Return the [x, y] coordinate for the center point of the cell that contains the specified text.  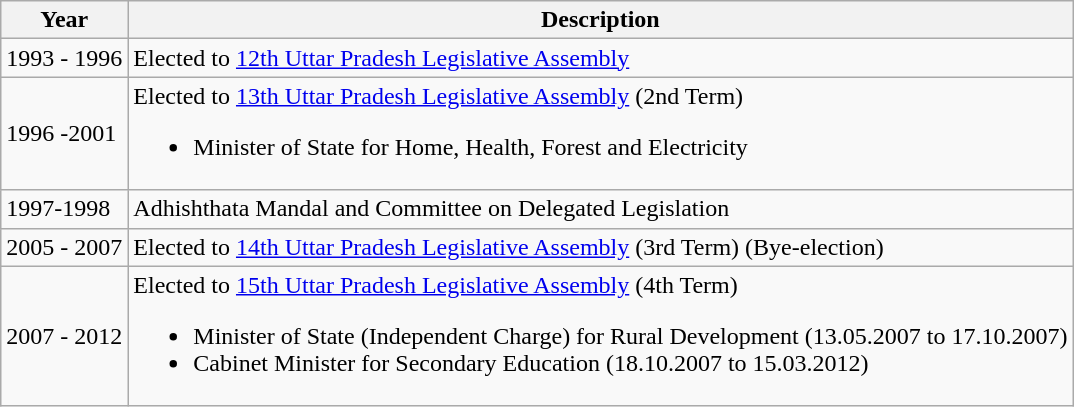
Description [600, 20]
Year [64, 20]
1997-1998 [64, 209]
Elected to 14th Uttar Pradesh Legislative Assembly (3rd Term) (Bye-election) [600, 247]
Elected to 13th Uttar Pradesh Legislative Assembly (2nd Term)Minister of State for Home, Health, Forest and Electricity [600, 134]
1993 - 1996 [64, 58]
2007 - 2012 [64, 336]
Elected to 12th Uttar Pradesh Legislative Assembly [600, 58]
Adhishthata Mandal and Committee on Delegated Legislation [600, 209]
2005 - 2007 [64, 247]
1996 -2001 [64, 134]
